Search for the cell housing the specified text and yield its (x, y) center coordinate. 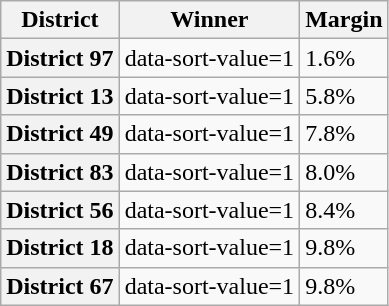
District 83 (60, 172)
1.6% (344, 58)
5.8% (344, 96)
District 18 (60, 248)
District 13 (60, 96)
District 97 (60, 58)
District (60, 20)
District 67 (60, 286)
District 56 (60, 210)
8.0% (344, 172)
7.8% (344, 134)
District 49 (60, 134)
8.4% (344, 210)
Margin (344, 20)
Winner (210, 20)
